Output the [X, Y] coordinate of the center of the cell containing the given text.  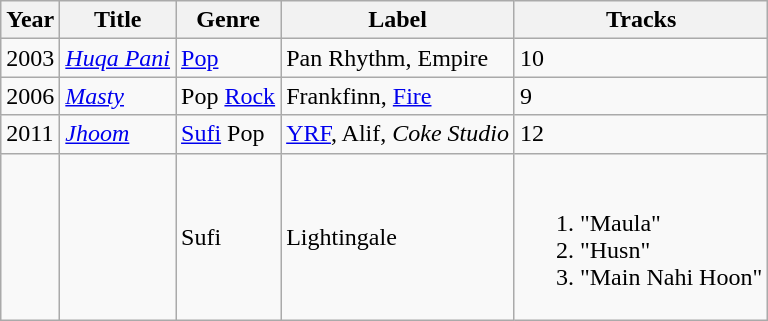
12 [640, 134]
YRF, Alif, Coke Studio [398, 134]
Year [30, 20]
Pop [228, 58]
Huqa Pani [118, 58]
Lightingale [398, 236]
Frankfinn, Fire [398, 96]
10 [640, 58]
"Maula""Husn""Main Nahi Hoon" [640, 236]
Masty [118, 96]
2011 [30, 134]
Label [398, 20]
Title [118, 20]
9 [640, 96]
2006 [30, 96]
Sufi [228, 236]
Jhoom [118, 134]
2003 [30, 58]
Pan Rhythm, Empire [398, 58]
Sufi Pop [228, 134]
Tracks [640, 20]
Genre [228, 20]
Pop Rock [228, 96]
